Extract the [x, y] coordinate from the center of the cell holding the provided text.  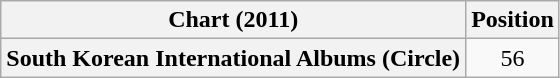
Position [513, 20]
Chart (2011) [234, 20]
South Korean International Albums (Circle) [234, 58]
56 [513, 58]
